Search for the cell housing the specified text and yield its [x, y] center coordinate. 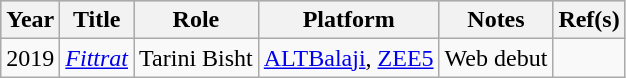
Role [196, 20]
Web debut [496, 58]
Notes [496, 20]
Tarini Bisht [196, 58]
Year [30, 20]
Fittrat [97, 58]
Platform [348, 20]
Ref(s) [589, 20]
Title [97, 20]
2019 [30, 58]
ALTBalaji, ZEE5 [348, 58]
